Return (X, Y) of the center of cell containing provided text 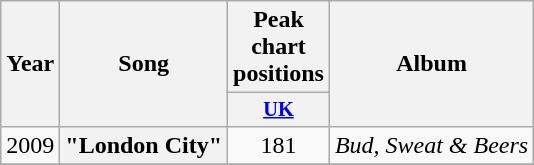
Song (144, 64)
Bud, Sweat & Beers (431, 145)
181 (279, 145)
Peak chart positions (279, 47)
"London City" (144, 145)
UK (279, 110)
Album (431, 64)
Year (30, 64)
2009 (30, 145)
